Identify which cell holds the provided text, then report its [x, y] central coordinate. 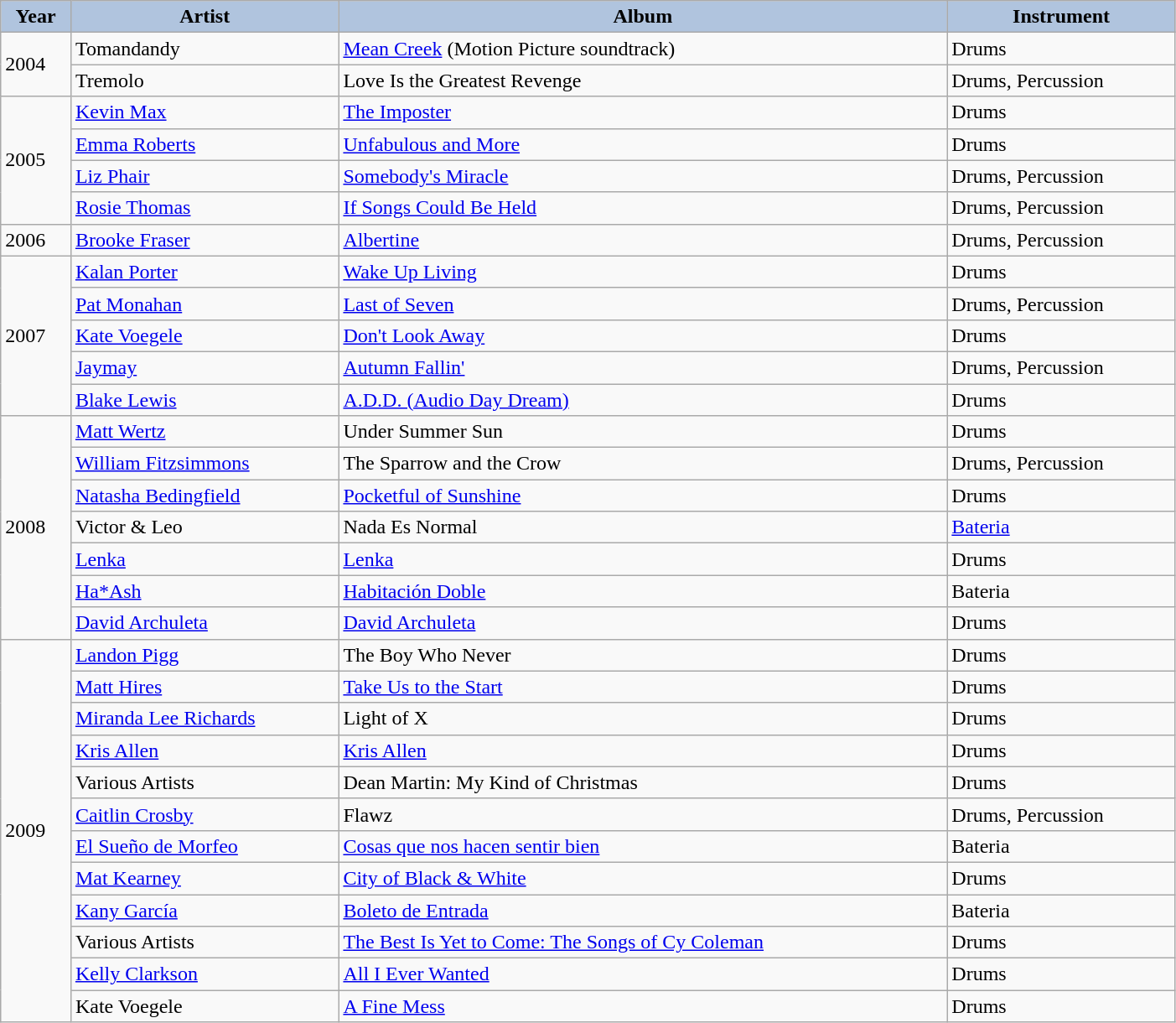
The Sparrow and the Crow [643, 464]
Emma Roberts [205, 144]
Cosas que nos hacen sentir bien [643, 846]
Kalan Porter [205, 272]
2008 [36, 527]
All I Ever Wanted [643, 974]
The Imposter [643, 112]
Kevin Max [205, 112]
Tremolo [205, 80]
El Sueño de Morfeo [205, 846]
Boleto de Entrada [643, 910]
Pat Monahan [205, 304]
Light of X [643, 719]
Dean Martin: My Kind of Christmas [643, 782]
Under Summer Sun [643, 432]
Jaymay [205, 367]
Ha*Ash [205, 591]
2009 [36, 830]
Artist [205, 17]
2007 [36, 335]
Take Us to the Start [643, 687]
City of Black & White [643, 878]
Blake Lewis [205, 400]
A Fine Mess [643, 1006]
Kany García [205, 910]
Wake Up Living [643, 272]
Somebody's Miracle [643, 176]
Don't Look Away [643, 335]
Brooke Fraser [205, 240]
Liz Phair [205, 176]
Habitación Doble [643, 591]
Last of Seven [643, 304]
Miranda Lee Richards [205, 719]
A.D.D. (Audio Day Dream) [643, 400]
William Fitzsimmons [205, 464]
Album [643, 17]
Caitlin Crosby [205, 814]
Flawz [643, 814]
Matt Hires [205, 687]
Landon Pigg [205, 655]
2006 [36, 240]
Unfabulous and More [643, 144]
Kelly Clarkson [205, 974]
The Best Is Yet to Come: The Songs of Cy Coleman [643, 943]
Rosie Thomas [205, 208]
Instrument [1061, 17]
Mat Kearney [205, 878]
Tomandandy [205, 49]
Matt Wertz [205, 432]
Albertine [643, 240]
Victor & Leo [205, 527]
Love Is the Greatest Revenge [643, 80]
Natasha Bedingfield [205, 496]
Nada Es Normal [643, 527]
The Boy Who Never [643, 655]
Year [36, 17]
Mean Creek (Motion Picture soundtrack) [643, 49]
2004 [36, 65]
Pocketful of Sunshine [643, 496]
2005 [36, 160]
If Songs Could Be Held [643, 208]
Autumn Fallin' [643, 367]
